Output the (x, y) coordinate of the center of the cell containing the given text.  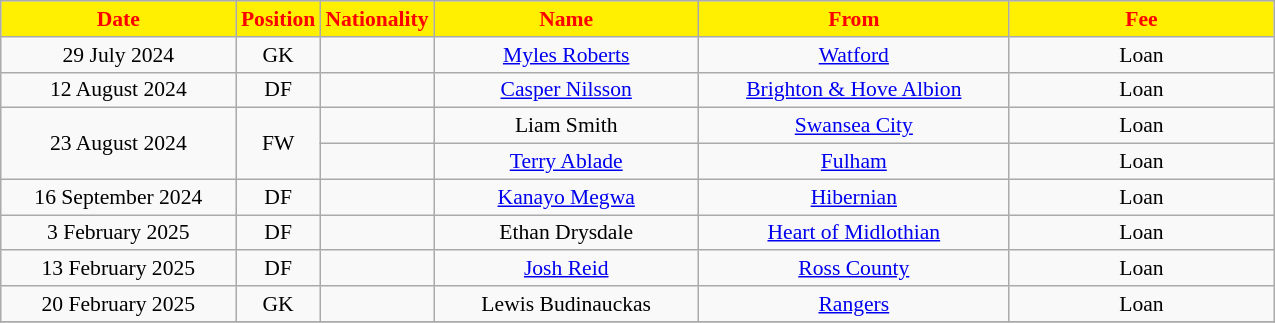
Hibernian (854, 197)
Fulham (854, 162)
Fee (1142, 19)
3 February 2025 (118, 233)
16 September 2024 (118, 197)
Lewis Budinauckas (566, 304)
Myles Roberts (566, 55)
Ethan Drysdale (566, 233)
Terry Ablade (566, 162)
29 July 2024 (118, 55)
Swansea City (854, 126)
Date (118, 19)
Liam Smith (566, 126)
From (854, 19)
Rangers (854, 304)
Position (278, 19)
FW (278, 144)
20 February 2025 (118, 304)
12 August 2024 (118, 90)
13 February 2025 (118, 269)
Kanayo Megwa (566, 197)
Brighton & Hove Albion (854, 90)
Watford (854, 55)
Name (566, 19)
Heart of Midlothian (854, 233)
Casper Nilsson (566, 90)
23 August 2024 (118, 144)
Josh Reid (566, 269)
Ross County (854, 269)
Nationality (376, 19)
